From the cell containing the given text, extract its center point as (X, Y) coordinate. 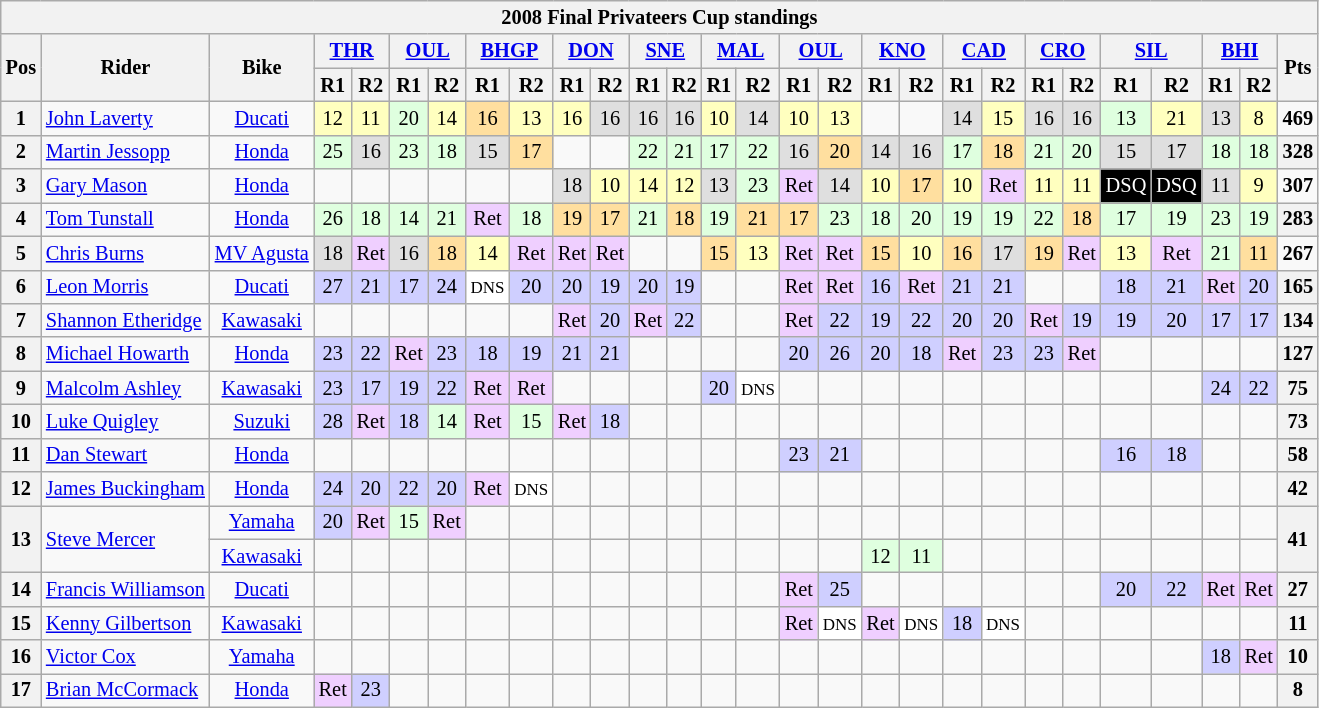
Leon Morris (126, 287)
Martin Jessopp (126, 152)
Bike (262, 68)
328 (1298, 152)
2008 Final Privateers Cup standings (660, 17)
SNE (666, 51)
28 (333, 421)
CAD (984, 51)
73 (1298, 421)
Gary Mason (126, 186)
Shannon Etheridge (126, 320)
Luke Quigley (126, 421)
469 (1298, 118)
Rider (126, 68)
6 (21, 287)
Victor Cox (126, 657)
Steve Mercer (126, 538)
1 (21, 118)
127 (1298, 354)
Suzuki (262, 421)
5 (21, 253)
Pts (1298, 68)
Tom Tunstall (126, 219)
Kenny Gilbertson (126, 623)
Francis Williamson (126, 589)
BHI (1240, 51)
3 (21, 186)
4 (21, 219)
41 (1298, 538)
KNO (902, 51)
DON (591, 51)
Chris Burns (126, 253)
283 (1298, 219)
CRO (1063, 51)
Dan Stewart (126, 455)
2 (21, 152)
SIL (1152, 51)
Malcolm Ashley (126, 388)
7 (21, 320)
THR (352, 51)
MV Agusta (262, 253)
165 (1298, 287)
75 (1298, 388)
Brian McCormack (126, 690)
58 (1298, 455)
James Buckingham (126, 489)
Michael Howarth (126, 354)
42 (1298, 489)
134 (1298, 320)
267 (1298, 253)
John Laverty (126, 118)
307 (1298, 186)
Pos (21, 68)
BHGP (510, 51)
MAL (741, 51)
